Capture the cell that displays the provided text and extract its (x, y) central coordinate. 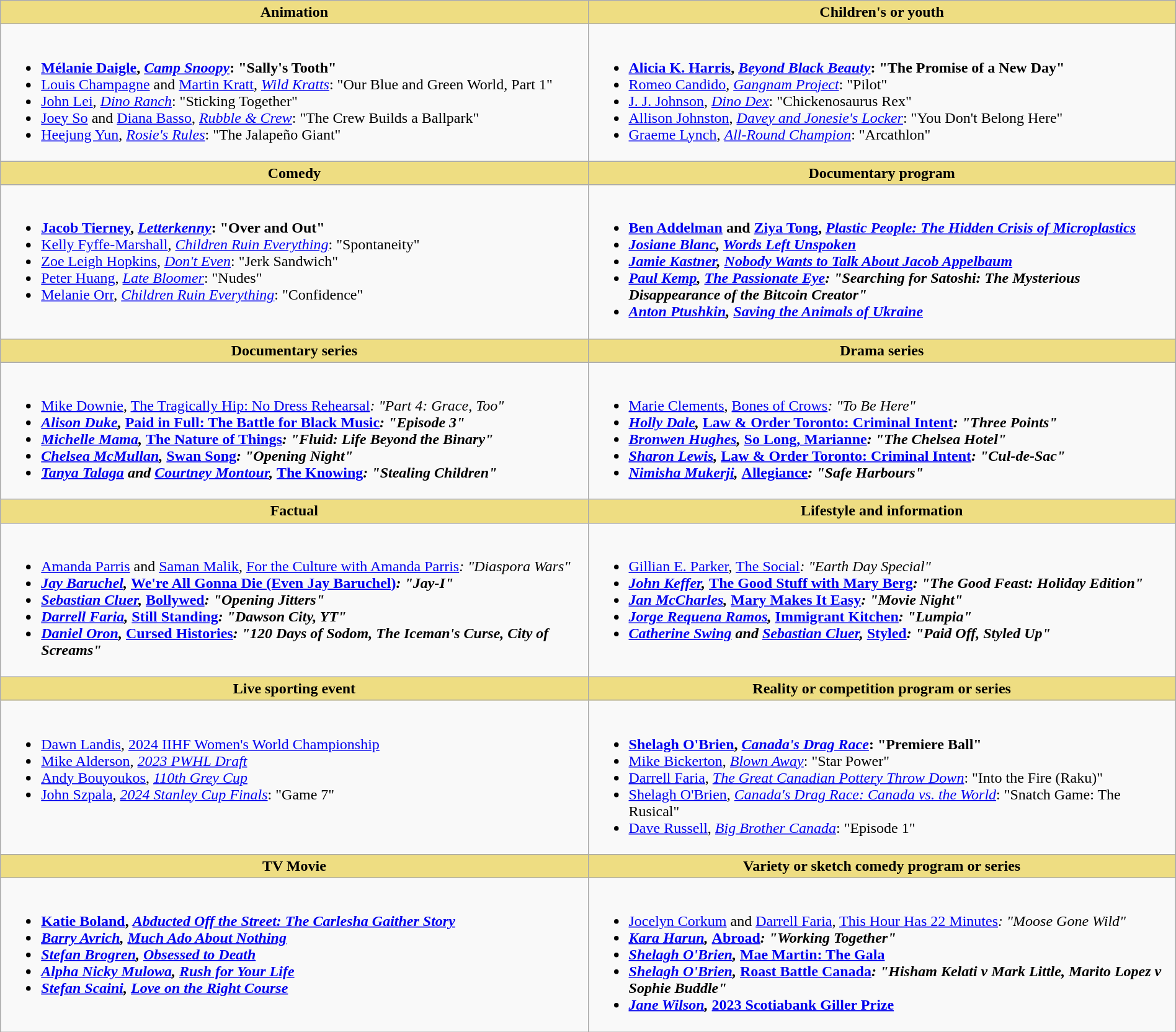
Drama series (882, 350)
Children's or youth (882, 12)
Live sporting event (294, 688)
Documentary series (294, 350)
Comedy (294, 173)
Variety or sketch comedy program or series (882, 866)
Animation (294, 12)
Documentary program (882, 173)
Lifestyle and information (882, 511)
TV Movie (294, 866)
Factual (294, 511)
Reality or competition program or series (882, 688)
